Pinpoint the cell where the given text exists, returning its [x, y] midpoint coordinate. 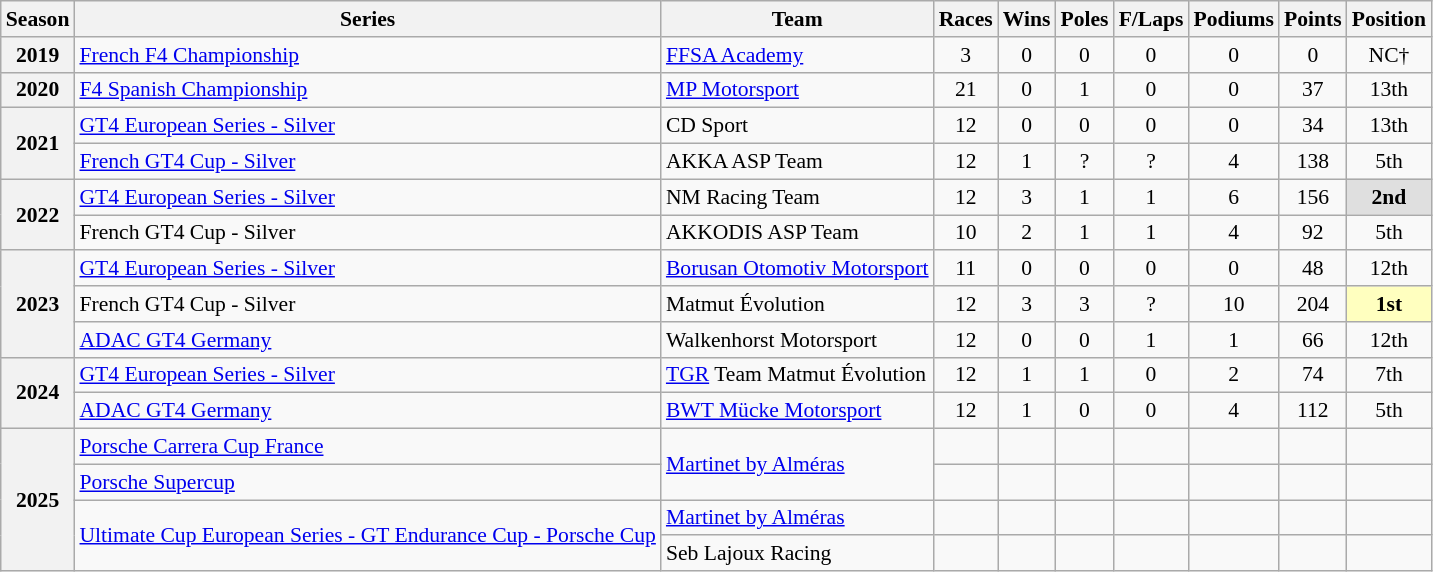
Porsche Supercup [367, 482]
2023 [38, 304]
Walkenhorst Motorsport [798, 340]
21 [966, 90]
1st [1389, 304]
AKKA ASP Team [798, 162]
NC† [1389, 55]
Borusan Otomotiv Motorsport [798, 269]
66 [1313, 340]
FFSA Academy [798, 55]
Team [798, 19]
BWT Mücke Motorsport [798, 411]
2024 [38, 392]
6 [1234, 197]
156 [1313, 197]
French F4 Championship [367, 55]
204 [1313, 304]
37 [1313, 90]
2025 [38, 500]
Seb Lajoux Racing [798, 554]
Wins [1027, 19]
NM Racing Team [798, 197]
2022 [38, 214]
MP Motorsport [798, 90]
48 [1313, 269]
F4 Spanish Championship [367, 90]
Points [1313, 19]
112 [1313, 411]
11 [966, 269]
Races [966, 19]
Season [38, 19]
TGR Team Matmut Évolution [798, 375]
7th [1389, 375]
74 [1313, 375]
CD Sport [798, 126]
2021 [38, 144]
Position [1389, 19]
2020 [38, 90]
Poles [1084, 19]
Ultimate Cup European Series - GT Endurance Cup - Porsche Cup [367, 536]
F/Laps [1152, 19]
138 [1313, 162]
34 [1313, 126]
92 [1313, 233]
Porsche Carrera Cup France [367, 447]
Podiums [1234, 19]
AKKODIS ASP Team [798, 233]
2019 [38, 55]
Series [367, 19]
2nd [1389, 197]
Matmut Évolution [798, 304]
